Detect which cell encompasses the target text, then output its (X, Y) center coordinate. 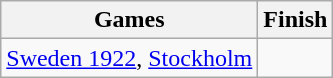
Games (130, 20)
Finish (296, 20)
Sweden 1922, Stockholm (130, 58)
